Return the [X, Y] coordinate for the center point of the cell that contains the specified text.  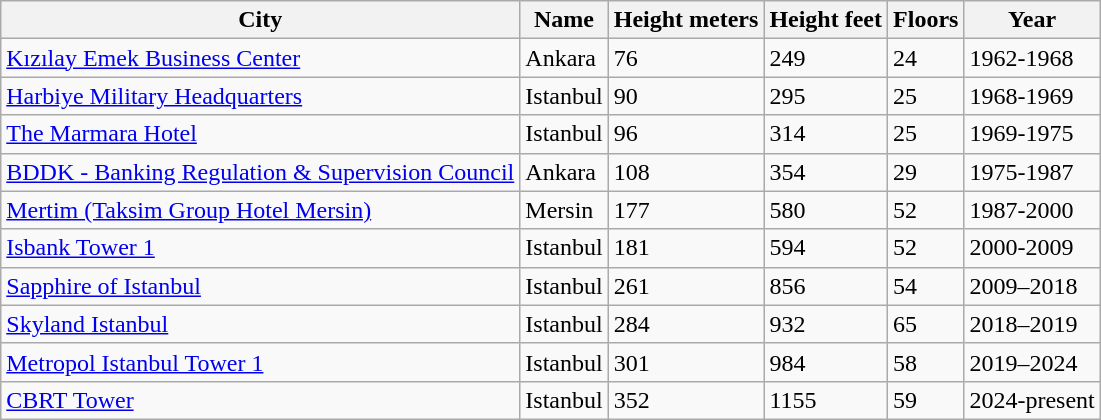
Harbiye Military Headquarters [260, 96]
594 [826, 248]
Name [564, 20]
1155 [826, 400]
Metropol Istanbul Tower 1 [260, 362]
65 [926, 324]
Kızılay Emek Business Center [260, 58]
Year [1032, 20]
Skyland Istanbul [260, 324]
90 [686, 96]
96 [686, 134]
59 [926, 400]
284 [686, 324]
1962-1968 [1032, 58]
2018–2019 [1032, 324]
261 [686, 286]
1968-1969 [1032, 96]
BDDK - Banking Regulation & Supervision Council [260, 172]
Height meters [686, 20]
76 [686, 58]
1987-2000 [1032, 210]
2019–2024 [1032, 362]
984 [826, 362]
301 [686, 362]
181 [686, 248]
54 [926, 286]
Height feet [826, 20]
580 [826, 210]
2009–2018 [1032, 286]
24 [926, 58]
29 [926, 172]
CBRT Tower [260, 400]
295 [826, 96]
58 [926, 362]
177 [686, 210]
2000-2009 [1032, 248]
856 [826, 286]
1969-1975 [1032, 134]
108 [686, 172]
1975-1987 [1032, 172]
352 [686, 400]
Mersin [564, 210]
Sapphire of Istanbul [260, 286]
932 [826, 324]
The Marmara Hotel [260, 134]
Floors [926, 20]
Mertim (Taksim Group Hotel Mersin) [260, 210]
Isbank Tower 1 [260, 248]
314 [826, 134]
2024-present [1032, 400]
City [260, 20]
354 [826, 172]
249 [826, 58]
